Locate the cell with the specified text and output its (x, y) center coordinate. 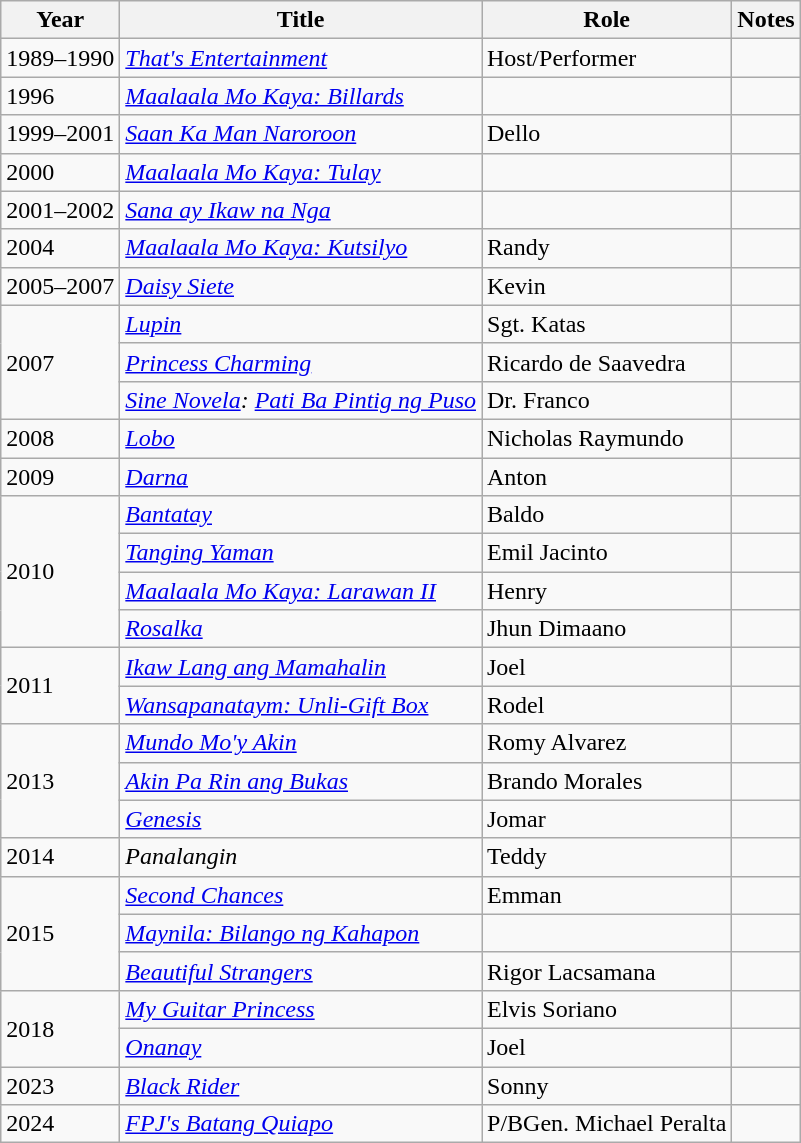
Randy (607, 248)
Henry (607, 591)
Emman (607, 895)
Wansapanataym: Unli-Gift Box (301, 705)
Panalangin (301, 857)
Maalaala Mo Kaya: Larawan II (301, 591)
Romy Alvarez (607, 743)
2009 (60, 477)
Rosalka (301, 629)
Princess Charming (301, 362)
Mundo Mo'y Akin (301, 743)
Ikaw Lang ang Mamahalin (301, 667)
2011 (60, 686)
FPJ's Batang Quiapo (301, 1124)
2008 (60, 438)
Dr. Franco (607, 400)
2000 (60, 172)
Year (60, 20)
2015 (60, 933)
2014 (60, 857)
Rigor Lacsamana (607, 971)
Jomar (607, 819)
2018 (60, 1028)
Rodel (607, 705)
Notes (766, 20)
2023 (60, 1085)
2001–2002 (60, 210)
Dello (607, 134)
Black Rider (301, 1085)
Bantatay (301, 515)
Saan Ka Man Naroroon (301, 134)
Onanay (301, 1047)
Darna (301, 477)
Lobo (301, 438)
Anton (607, 477)
Maalaala Mo Kaya: Kutsilyo (301, 248)
Beautiful Strangers (301, 971)
Jhun Dimaano (607, 629)
Nicholas Raymundo (607, 438)
1999–2001 (60, 134)
Ricardo de Saavedra (607, 362)
2004 (60, 248)
Sonny (607, 1085)
1996 (60, 96)
Brando Morales (607, 781)
1989–1990 (60, 58)
Maynila: Bilango ng Kahapon (301, 933)
Emil Jacinto (607, 553)
Maalaala Mo Kaya: Tulay (301, 172)
Sine Novela: Pati Ba Pintig ng Puso (301, 400)
Kevin (607, 286)
2005–2007 (60, 286)
Title (301, 20)
Sana ay Ikaw na Nga (301, 210)
Daisy Siete (301, 286)
Host/Performer (607, 58)
Maalaala Mo Kaya: Billards (301, 96)
2024 (60, 1124)
Genesis (301, 819)
Role (607, 20)
2007 (60, 362)
Lupin (301, 324)
Baldo (607, 515)
Sgt. Katas (607, 324)
Teddy (607, 857)
2013 (60, 781)
2010 (60, 572)
Elvis Soriano (607, 1009)
That's Entertainment (301, 58)
Tanging Yaman (301, 553)
Akin Pa Rin ang Bukas (301, 781)
Second Chances (301, 895)
My Guitar Princess (301, 1009)
P/BGen. Michael Peralta (607, 1124)
